Return the [X, Y] coordinate for the center point of the cell that contains the specified text.  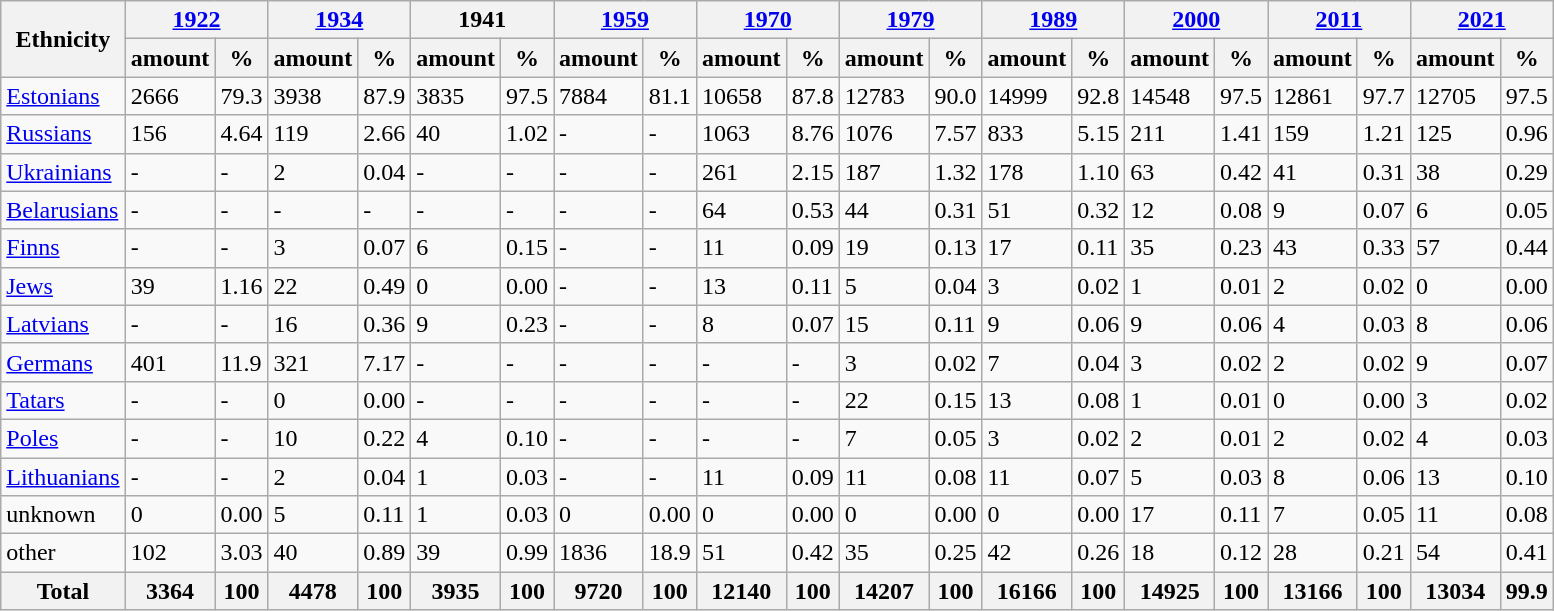
Latvians [63, 324]
1970 [768, 20]
1989 [1054, 20]
0.49 [384, 286]
156 [170, 134]
87.9 [384, 96]
119 [313, 134]
14207 [884, 591]
Belarusians [63, 210]
159 [1313, 134]
16166 [1027, 591]
0.96 [1526, 134]
5.15 [1098, 134]
43 [1313, 248]
0.44 [1526, 248]
1922 [196, 20]
97.7 [1384, 96]
Finns [63, 248]
8.76 [812, 134]
1934 [340, 20]
211 [1170, 134]
2011 [1340, 20]
1.16 [242, 286]
54 [1455, 553]
0.53 [812, 210]
14925 [1170, 591]
64 [741, 210]
90.0 [956, 96]
321 [313, 362]
14548 [1170, 96]
0.13 [956, 248]
99.9 [1526, 591]
0.89 [384, 553]
14999 [1027, 96]
41 [1313, 172]
0.22 [384, 438]
57 [1455, 248]
0.36 [384, 324]
7.17 [384, 362]
3.03 [242, 553]
9720 [599, 591]
0.12 [1242, 553]
Jews [63, 286]
19 [884, 248]
other [63, 553]
unknown [63, 515]
3938 [313, 96]
3835 [456, 96]
15 [884, 324]
1.21 [1384, 134]
79.3 [242, 96]
102 [170, 553]
12783 [884, 96]
187 [884, 172]
28 [1313, 553]
1.41 [1242, 134]
87.8 [812, 96]
18.9 [670, 553]
16 [313, 324]
0.32 [1098, 210]
Poles [63, 438]
2000 [1196, 20]
2666 [170, 96]
13034 [1455, 591]
2.15 [812, 172]
1959 [626, 20]
2021 [1482, 20]
7.57 [956, 134]
1.02 [526, 134]
Ethnicity [63, 39]
0.33 [1384, 248]
Estonians [63, 96]
401 [170, 362]
Ukrainians [63, 172]
Lithuanians [63, 477]
1076 [884, 134]
11.9 [242, 362]
63 [1170, 172]
1979 [910, 20]
261 [741, 172]
10658 [741, 96]
3364 [170, 591]
0.29 [1526, 172]
7884 [599, 96]
0.21 [1384, 553]
81.1 [670, 96]
13166 [1313, 591]
42 [1027, 553]
0.25 [956, 553]
Tatars [63, 400]
0.99 [526, 553]
0.41 [1526, 553]
2.66 [384, 134]
1063 [741, 134]
4478 [313, 591]
12861 [1313, 96]
38 [1455, 172]
4.64 [242, 134]
Total [63, 591]
12140 [741, 591]
3935 [456, 591]
12 [1170, 210]
Germans [63, 362]
Russians [63, 134]
125 [1455, 134]
833 [1027, 134]
18 [1170, 553]
0.26 [1098, 553]
44 [884, 210]
1.10 [1098, 172]
178 [1027, 172]
1.32 [956, 172]
10 [313, 438]
1836 [599, 553]
1941 [482, 20]
12705 [1455, 96]
92.8 [1098, 96]
